Capture the cell that displays the provided text and extract its [X, Y] central coordinate. 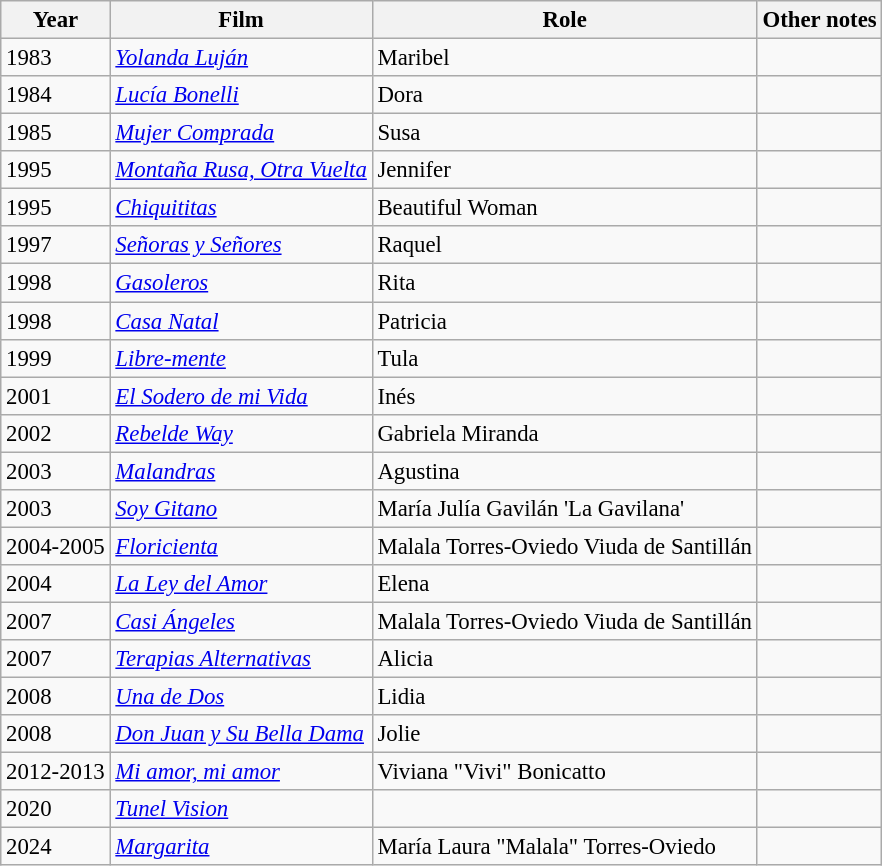
1984 [56, 95]
Film [241, 20]
Soy Gitano [241, 509]
Jennifer [564, 170]
2004-2005 [56, 546]
2020 [56, 809]
Casa Natal [241, 321]
Margarita [241, 847]
2024 [56, 847]
Other notes [820, 20]
Beautiful Woman [564, 208]
Tunel Vision [241, 809]
Gasoleros [241, 283]
Patricia [564, 321]
1983 [56, 58]
Lidia [564, 697]
Don Juan y Su Bella Dama [241, 734]
Tula [564, 358]
Alicia [564, 659]
Lucía Bonelli [241, 95]
Casi Ángeles [241, 621]
La Ley del Amor [241, 584]
Chiquititas [241, 208]
Libre-mente [241, 358]
Señoras y Señores [241, 245]
2004 [56, 584]
Raquel [564, 245]
Malandras [241, 471]
María Laura "Malala" Torres-Oviedo [564, 847]
1997 [56, 245]
Year [56, 20]
Agustina [564, 471]
El Sodero de mi Vida [241, 396]
Yolanda Luján [241, 58]
Gabriela Miranda [564, 433]
Dora [564, 95]
Montaña Rusa, Otra Vuelta [241, 170]
María Julía Gavilán 'La Gavilana' [564, 509]
Mi amor, mi amor [241, 772]
Elena [564, 584]
Inés [564, 396]
Maribel [564, 58]
Floricienta [241, 546]
Role [564, 20]
Mujer Comprada [241, 133]
Rebelde Way [241, 433]
Una de Dos [241, 697]
Jolie [564, 734]
1999 [56, 358]
1985 [56, 133]
Susa [564, 133]
2002 [56, 433]
2012-2013 [56, 772]
Viviana "Vivi" Bonicatto [564, 772]
2001 [56, 396]
Rita [564, 283]
Terapias Alternativas [241, 659]
